For the text-containing cell, return its midpoint in (X, Y) coordinate format. 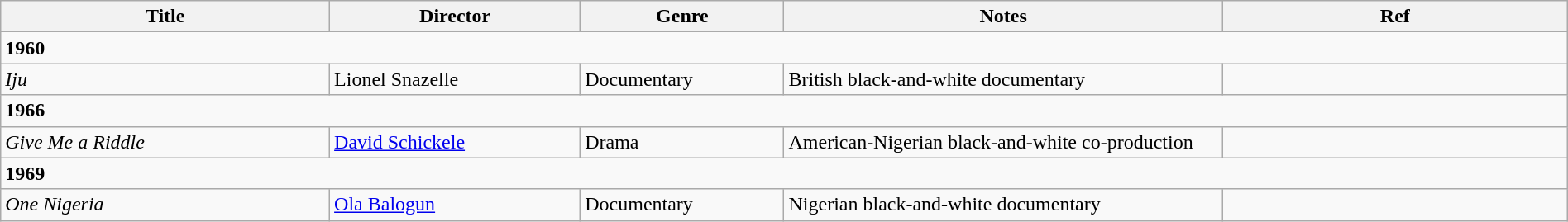
Ref (1394, 17)
British black-and-white documentary (1003, 79)
1966 (784, 111)
One Nigeria (165, 205)
Notes (1003, 17)
American-Nigerian black-and-white co-production (1003, 142)
David Schickele (455, 142)
Lionel Snazelle (455, 79)
Give Me a Riddle (165, 142)
Drama (682, 142)
1969 (784, 173)
Director (455, 17)
Nigerian black-and-white documentary (1003, 205)
1960 (784, 48)
Genre (682, 17)
Ola Balogun (455, 205)
Title (165, 17)
Iju (165, 79)
